Identify which cell holds the provided text, then report its (x, y) central coordinate. 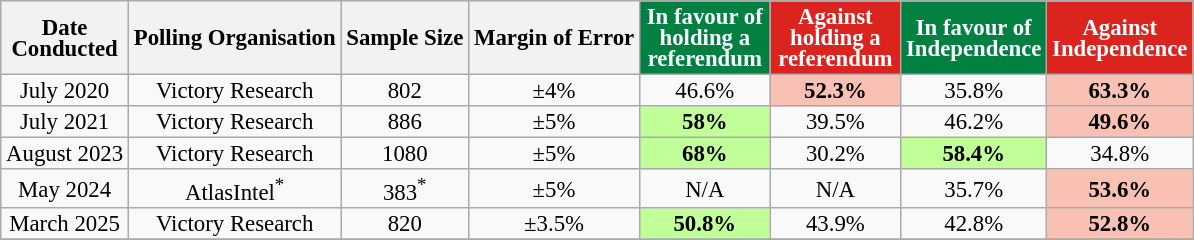
383* (405, 188)
May 2024 (65, 188)
1080 (405, 154)
802 (405, 91)
53.6% (1120, 188)
30.2% (836, 154)
In favour of holding a referendum (704, 38)
49.6% (1120, 122)
Against Independence (1120, 38)
58% (704, 122)
50.8% (704, 224)
Margin of Error (554, 38)
52.3% (836, 91)
In favour of Independence (974, 38)
68% (704, 154)
39.5% (836, 122)
46.6% (704, 91)
42.8% (974, 224)
Polling Organisation (234, 38)
35.7% (974, 188)
March 2025 (65, 224)
July 2021 (65, 122)
886 (405, 122)
±4% (554, 91)
Sample Size (405, 38)
52.8% (1120, 224)
820 (405, 224)
35.8% (974, 91)
AtlasIntel* (234, 188)
58.4% (974, 154)
46.2% (974, 122)
43.9% (836, 224)
±3.5% (554, 224)
Against holding a referendum (836, 38)
August 2023 (65, 154)
34.8% (1120, 154)
July 2020 (65, 91)
DateConducted (65, 38)
63.3% (1120, 91)
